Return [x, y] of the center of cell containing provided text 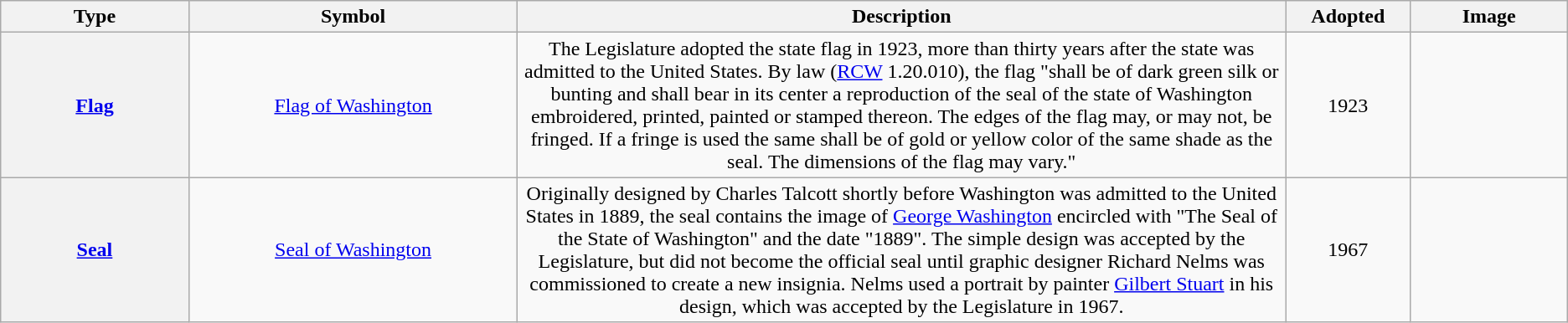
Adopted [1349, 17]
Description [901, 17]
Seal of Washington [353, 249]
Flag [95, 105]
Seal [95, 249]
1923 [1349, 105]
1967 [1349, 249]
Flag of Washington [353, 105]
Image [1489, 17]
Symbol [353, 17]
Type [95, 17]
